From the cell containing the given text, extract its center point as [x, y] coordinate. 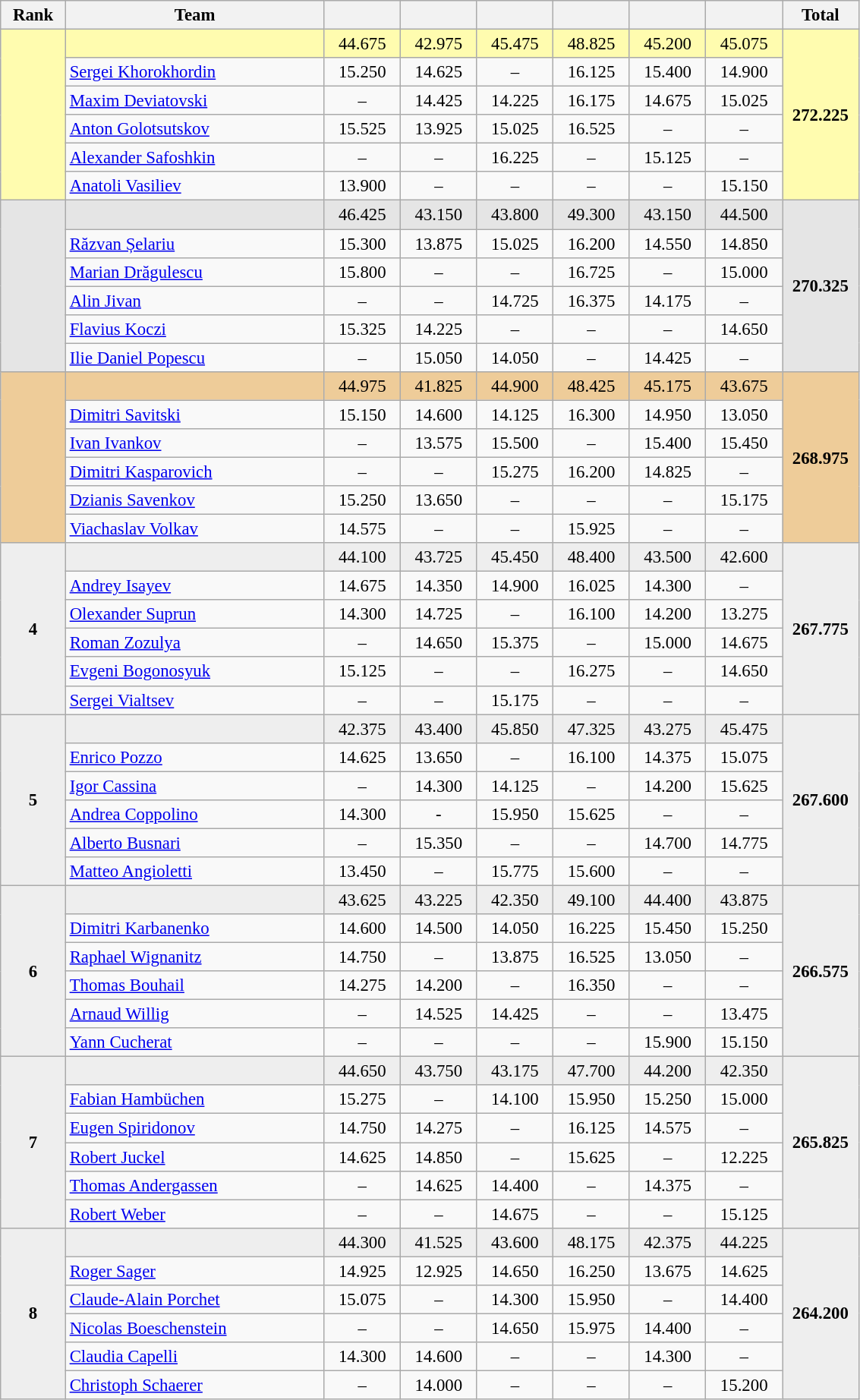
14.550 [668, 244]
45.850 [515, 729]
44.400 [668, 900]
45.450 [515, 557]
Thomas Bouhail [194, 985]
14.825 [668, 471]
Total [820, 15]
14.700 [668, 843]
13.450 [363, 872]
Dimitri Kasparovich [194, 471]
Olexander Suprun [194, 614]
44.900 [515, 386]
16.300 [592, 415]
15.325 [363, 329]
14.775 [744, 843]
13.475 [744, 1014]
45.075 [744, 44]
6 [33, 971]
43.600 [515, 1242]
Raphael Wignanitz [194, 957]
15.200 [744, 1385]
45.200 [668, 44]
4 [33, 629]
46.425 [363, 215]
44.300 [363, 1242]
13.675 [668, 1271]
14.950 [668, 415]
15.775 [515, 872]
Sergei Vialtsev [194, 700]
45.175 [668, 386]
14.100 [515, 1100]
15.300 [363, 244]
Robert Juckel [194, 1157]
Dimitri Savitski [194, 415]
43.750 [439, 1071]
15.500 [515, 443]
Maxim Deviatovski [194, 101]
268.975 [820, 458]
44.500 [744, 215]
12.925 [439, 1271]
43.500 [668, 557]
Dzianis Savenkov [194, 500]
Alexander Safoshkin [194, 158]
16.375 [592, 301]
13.575 [439, 443]
Andrea Coppolino [194, 815]
Răzvan Șelariu [194, 244]
Robert Weber [194, 1214]
13.275 [744, 614]
43.625 [363, 900]
44.100 [363, 557]
Andrey Isayev [194, 586]
16.250 [592, 1271]
43.725 [439, 557]
Rank [33, 15]
Matteo Angioletti [194, 872]
Evgeni Bogonosyuk [194, 672]
265.825 [820, 1143]
Anton Golotsutskov [194, 129]
47.700 [592, 1071]
43.675 [744, 386]
Igor Cassina [194, 786]
7 [33, 1143]
48.425 [592, 386]
44.225 [744, 1242]
49.100 [592, 900]
44.200 [668, 1071]
272.225 [820, 115]
Arnaud Willig [194, 1014]
Thomas Andergassen [194, 1185]
Claude-Alain Porchet [194, 1300]
44.675 [363, 44]
16.350 [592, 985]
14.350 [439, 586]
14.500 [439, 929]
Yann Cucherat [194, 1042]
16.025 [592, 586]
Flavius Koczi [194, 329]
14.925 [363, 1271]
15.050 [439, 358]
15.525 [363, 129]
43.225 [439, 900]
41.825 [439, 386]
Marian Drăgulescu [194, 272]
Team [194, 15]
14.525 [439, 1014]
Eugen Spiridonov [194, 1128]
Roman Zozulya [194, 643]
270.325 [820, 286]
Viachaslav Volkav [194, 529]
14.175 [668, 301]
15.925 [592, 529]
Alberto Busnari [194, 843]
Roger Sager [194, 1271]
48.825 [592, 44]
48.400 [592, 557]
Anatoli Vasiliev [194, 186]
43.800 [515, 215]
47.325 [592, 729]
Ivan Ivankov [194, 443]
43.875 [744, 900]
Claudia Capelli [194, 1357]
15.900 [668, 1042]
15.375 [515, 643]
13.900 [363, 186]
Alin Jivan [194, 301]
14.000 [439, 1385]
12.225 [744, 1157]
267.600 [820, 800]
42.975 [439, 44]
15.800 [363, 272]
43.275 [668, 729]
44.650 [363, 1071]
Christoph Schaerer [194, 1385]
266.575 [820, 971]
41.525 [439, 1242]
43.175 [515, 1071]
- [439, 815]
42.600 [744, 557]
8 [33, 1313]
44.975 [363, 386]
Sergei Khorokhordin [194, 72]
15.975 [592, 1328]
16.275 [592, 672]
13.925 [439, 129]
5 [33, 800]
Nicolas Boeschenstein [194, 1328]
Fabian Hambüchen [194, 1100]
49.300 [592, 215]
267.775 [820, 629]
43.400 [439, 729]
48.175 [592, 1242]
16.175 [592, 101]
Enrico Pozzo [194, 757]
Ilie Daniel Popescu [194, 358]
15.350 [439, 843]
264.200 [820, 1313]
Dimitri Karbanenko [194, 929]
16.725 [592, 272]
15.600 [592, 872]
